Provide the (x, y) coordinate of the cell's center where the given text is located.  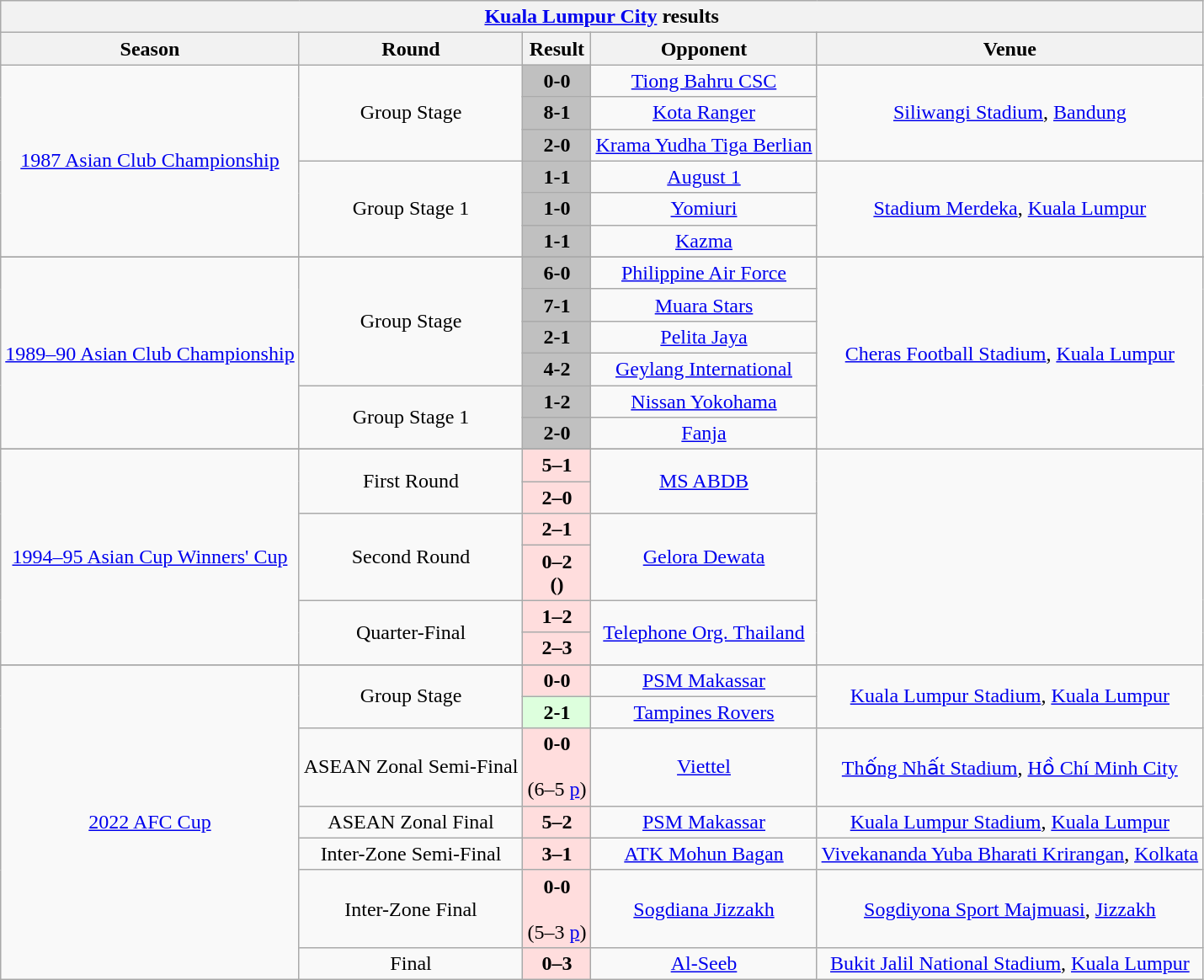
Yomiuri (704, 209)
1-0 (557, 209)
2022 AFC Cup (150, 822)
Pelita Jaya (704, 337)
Gelora Dewata (704, 557)
5–2 (557, 822)
2–3 (557, 648)
1989–90 Asian Club Championship (150, 353)
2–1 (557, 530)
2–0 (557, 498)
First Round (411, 482)
6-0 (557, 273)
Al-Seeb (704, 963)
Krama Yudha Tiga Berlian (704, 145)
1–2 (557, 616)
0-0(6–5 p) (557, 767)
Inter-Zone Semi-Final (411, 854)
Tampines Rovers (704, 712)
3–1 (557, 854)
Philippine Air Force (704, 273)
Viettel (704, 767)
Tiong Bahru CSC (704, 81)
Sogdiana Jizzakh (704, 908)
Kuala Lumpur City results (602, 17)
5–1 (557, 466)
Final (411, 963)
Stadium Merdeka, Kuala Lumpur (1010, 209)
Thống Nhất Stadium, Hồ Chí Minh City (1010, 767)
Telephone Org. Thailand (704, 632)
0–2() (557, 573)
1-2 (557, 402)
Kota Ranger (704, 113)
0-0(5–3 p) (557, 908)
August 1 (704, 177)
1987 Asian Club Championship (150, 161)
ASEAN Zonal Final (411, 822)
Kazma (704, 241)
Opponent (704, 49)
Vivekananda Yuba Bharati Krirangan, Kolkata (1010, 854)
Season (150, 49)
Quarter-Final (411, 632)
ASEAN Zonal Semi-Final (411, 767)
Bukit Jalil National Stadium, Kuala Lumpur (1010, 963)
7-1 (557, 305)
4-2 (557, 369)
MS ABDB (704, 482)
ATK Mohun Bagan (704, 854)
Round (411, 49)
Result (557, 49)
Inter-Zone Final (411, 908)
Fanja (704, 434)
Venue (1010, 49)
Siliwangi Stadium, Bandung (1010, 113)
0–3 (557, 963)
Muara Stars (704, 305)
8-1 (557, 113)
1994–95 Asian Cup Winners' Cup (150, 557)
Second Round (411, 557)
Geylang International (704, 369)
Nissan Yokohama (704, 402)
Sogdiyona Sport Majmuasi, Jizzakh (1010, 908)
Cheras Football Stadium, Kuala Lumpur (1010, 353)
